Output the [x, y] coordinate of the center of the cell containing the given text.  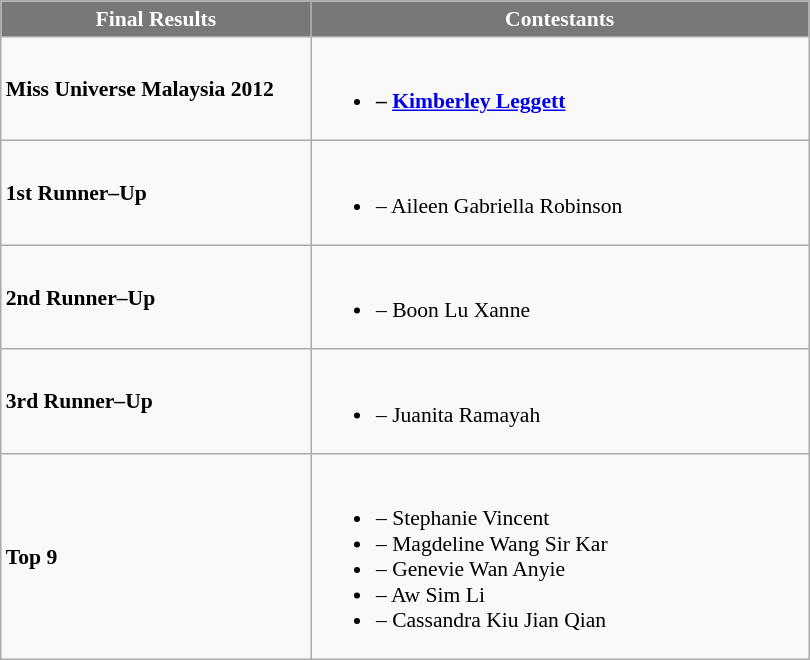
– Stephanie Vincent – Magdeline Wang Sir Kar – Genevie Wan Anyie – Aw Sim Li – Cassandra Kiu Jian Qian [560, 557]
– Juanita Ramayah [560, 402]
2nd Runner–Up [156, 297]
Final Results [156, 19]
3rd Runner–Up [156, 402]
– Boon Lu Xanne [560, 297]
Top 9 [156, 557]
Contestants [560, 19]
Miss Universe Malaysia 2012 [156, 89]
– Kimberley Leggett [560, 89]
– Aileen Gabriella Robinson [560, 193]
1st Runner–Up [156, 193]
